Find where the given text appears and provide that cell's center as (X, Y) coordinate. 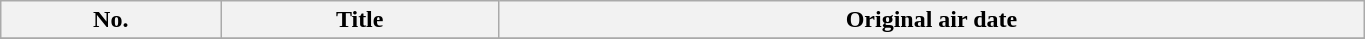
Title (360, 20)
No. (111, 20)
Original air date (932, 20)
